Determine the [X, Y] coordinate at the center of the cell enclosing the given text.  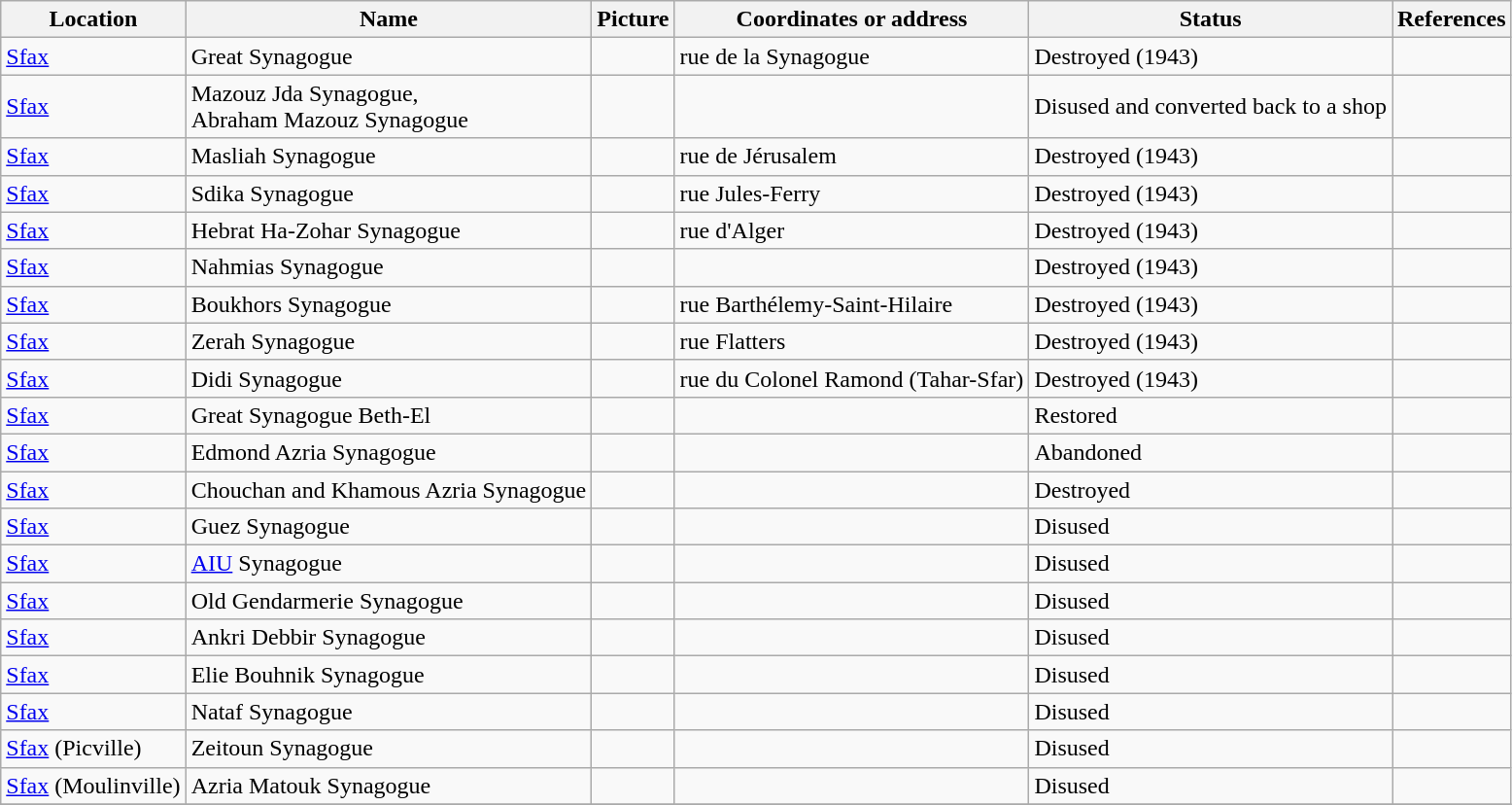
rue Barthélemy-Saint-Hilaire [851, 304]
rue Jules-Ferry [851, 193]
Didi Synagogue [389, 378]
rue de la Synagogue [851, 56]
AIU Synagogue [389, 564]
Edmond Azria Synagogue [389, 452]
Status [1211, 19]
Mazouz Jda Synagogue,Abraham Mazouz Synagogue [389, 107]
References [1452, 19]
Elie Bouhnik Synagogue [389, 675]
Hebrat Ha-Zohar Synagogue [389, 230]
Ankri Debbir Synagogue [389, 638]
Name [389, 19]
Great Synagogue Beth-El [389, 415]
Nahmias Synagogue [389, 267]
Destroyed [1211, 489]
Abandoned [1211, 452]
rue d'Alger [851, 230]
Great Synagogue [389, 56]
Sfax (Moulinville) [93, 786]
Zeitoun Synagogue [389, 749]
rue Flatters [851, 341]
Sdika Synagogue [389, 193]
Boukhors Synagogue [389, 304]
rue de Jérusalem [851, 157]
Guez Synagogue [389, 527]
Picture [634, 19]
Restored [1211, 415]
Masliah Synagogue [389, 157]
Chouchan and Khamous Azria Synagogue [389, 489]
Sfax (Picville) [93, 749]
Zerah Synagogue [389, 341]
Nataf Synagogue [389, 712]
Disused and converted back to a shop [1211, 107]
rue du Colonel Ramond (Tahar-Sfar) [851, 378]
Location [93, 19]
Coordinates or address [851, 19]
Azria Matouk Synagogue [389, 786]
Old Gendarmerie Synagogue [389, 601]
